Return [X, Y] of the center of cell containing provided text 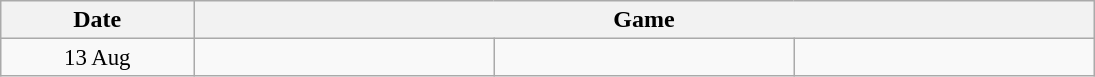
Game [644, 20]
13 Aug [98, 58]
Date [98, 20]
